From the cell containing the given text, extract its center point as (X, Y) coordinate. 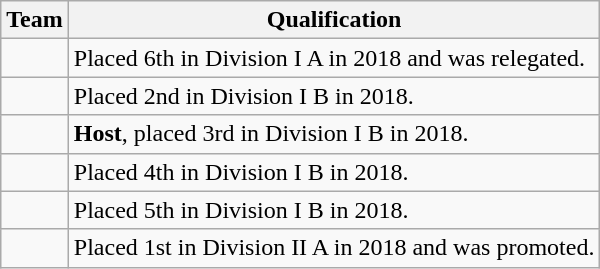
Placed 2nd in Division I B in 2018. (334, 96)
Team (35, 20)
Placed 1st in Division II A in 2018 and was promoted. (334, 248)
Qualification (334, 20)
Placed 4th in Division I B in 2018. (334, 172)
Host, placed 3rd in Division I B in 2018. (334, 134)
Placed 6th in Division I A in 2018 and was relegated. (334, 58)
Placed 5th in Division I B in 2018. (334, 210)
